Detect which cell encompasses the target text, then output its [X, Y] center coordinate. 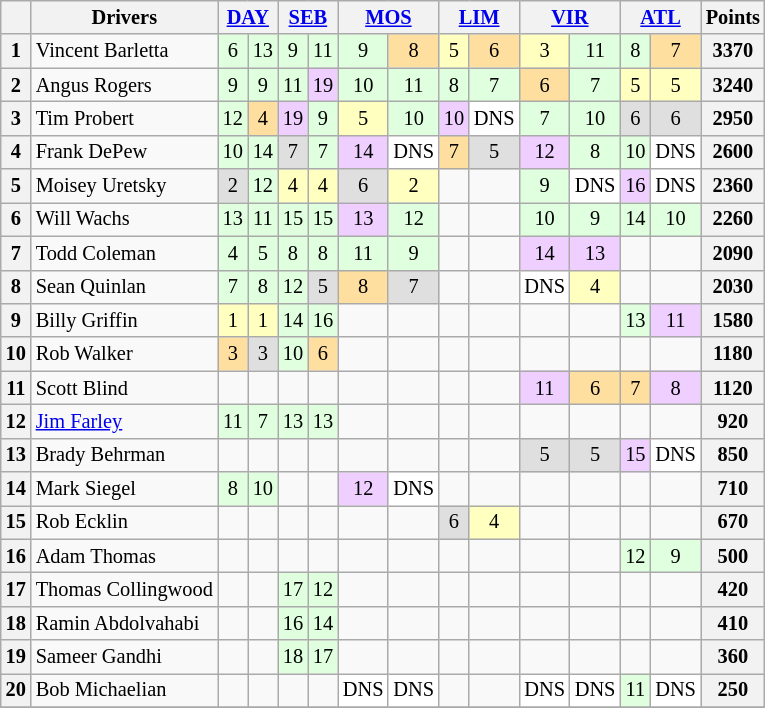
3240 [733, 85]
Angus Rogers [124, 85]
LIM [480, 17]
Sameer Gandhi [124, 657]
Tim Probert [124, 118]
410 [733, 623]
2950 [733, 118]
2360 [733, 186]
Sean Quinlan [124, 287]
1180 [733, 354]
Bob Michaelian [124, 690]
2030 [733, 287]
Rob Walker [124, 354]
2090 [733, 253]
Points [733, 17]
Moisey Uretsky [124, 186]
20 [16, 690]
Vincent Barletta [124, 51]
250 [733, 690]
2600 [733, 152]
1580 [733, 320]
920 [733, 421]
2260 [733, 219]
Frank DePew [124, 152]
Billy Griffin [124, 320]
ATL [660, 17]
1120 [733, 388]
Brady Behrman [124, 455]
Mark Siegel [124, 489]
SEB [308, 17]
Todd Coleman [124, 253]
Will Wachs [124, 219]
VIR [570, 17]
MOS [388, 17]
Scott Blind [124, 388]
Rob Ecklin [124, 522]
3370 [733, 51]
420 [733, 589]
Drivers [124, 17]
Ramin Abdolvahabi [124, 623]
670 [733, 522]
360 [733, 657]
850 [733, 455]
500 [733, 556]
Adam Thomas [124, 556]
DAY [248, 17]
710 [733, 489]
Jim Farley [124, 421]
Thomas Collingwood [124, 589]
